Detect which cell encompasses the target text, then output its (X, Y) center coordinate. 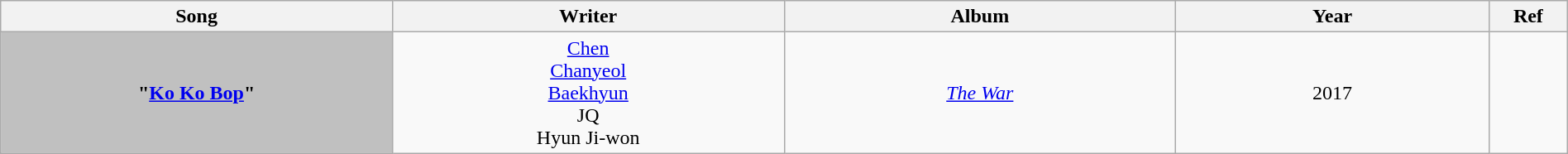
Year (1333, 17)
Ref (1528, 17)
ChenChanyeolBaekhyunJQHyun Ji-won (588, 93)
2017 (1333, 93)
"Ko Ko Bop" (197, 93)
The War (980, 93)
Song (197, 17)
Writer (588, 17)
Album (980, 17)
